Find where the given text appears and provide that cell's center as (x, y) coordinate. 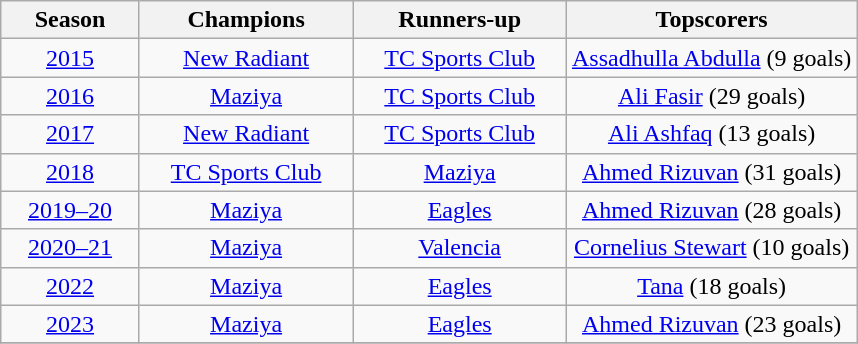
Ali Fasir (29 goals) (711, 96)
2022 (70, 286)
2018 (70, 172)
2016 (70, 96)
2023 (70, 324)
Tana (18 goals) (711, 286)
Valencia (460, 248)
Ahmed Rizuvan (28 goals) (711, 210)
Ahmed Rizuvan (31 goals) (711, 172)
Assadhulla Abdulla (9 goals) (711, 58)
Season (70, 20)
Cornelius Stewart (10 goals) (711, 248)
2015 (70, 58)
Ali Ashfaq (13 goals) (711, 134)
Champions (246, 20)
2017 (70, 134)
2020–21 (70, 248)
Runners-up (460, 20)
2019–20 (70, 210)
Topscorers (711, 20)
Ahmed Rizuvan (23 goals) (711, 324)
